Pinpoint the cell where the given text exists, returning its (x, y) midpoint coordinate. 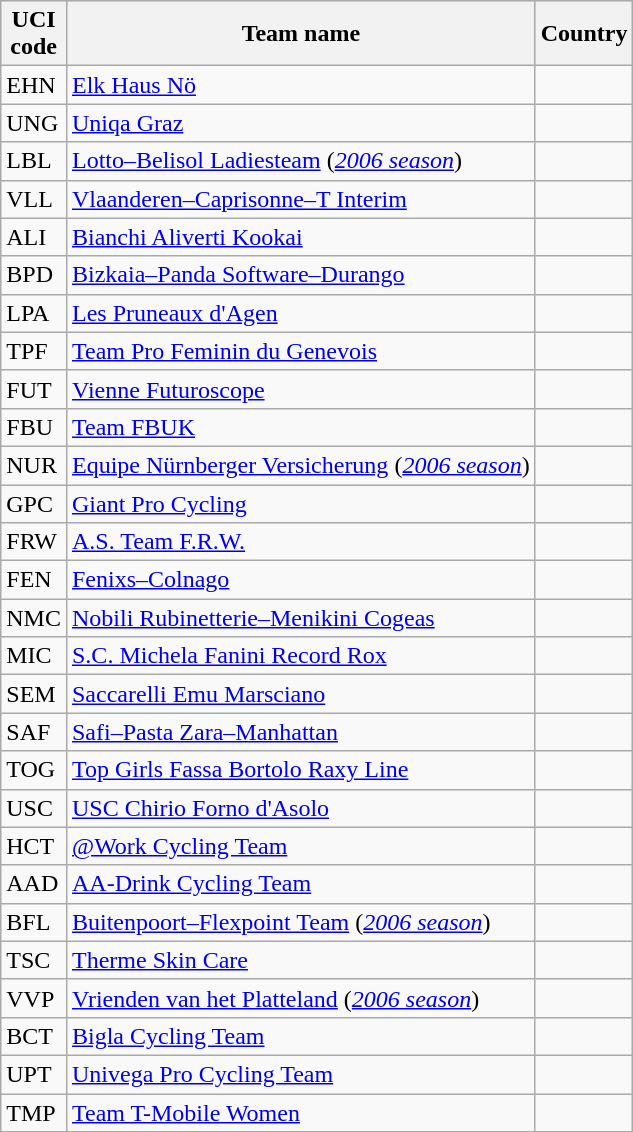
NUR (34, 465)
Country (584, 34)
FBU (34, 427)
ALI (34, 237)
FUT (34, 389)
MIC (34, 656)
AA-Drink Cycling Team (300, 884)
Top Girls Fassa Bortolo Raxy Line (300, 770)
Therme Skin Care (300, 960)
TOG (34, 770)
AAD (34, 884)
VLL (34, 199)
Univega Pro Cycling Team (300, 1074)
Bigla Cycling Team (300, 1036)
GPC (34, 503)
TMP (34, 1113)
TPF (34, 351)
Team name (300, 34)
BPD (34, 275)
Buitenpoort–Flexpoint Team (2006 season) (300, 922)
Bianchi Aliverti Kookai (300, 237)
EHN (34, 85)
Les Pruneaux d'Agen (300, 313)
BFL (34, 922)
SEM (34, 694)
Equipe Nürnberger Versicherung (2006 season) (300, 465)
USC (34, 808)
USC Chirio Forno d'Asolo (300, 808)
TSC (34, 960)
Elk Haus Nö (300, 85)
HCT (34, 846)
UCIcode (34, 34)
@Work Cycling Team (300, 846)
UPT (34, 1074)
Vrienden van het Platteland (2006 season) (300, 998)
FEN (34, 580)
Bizkaia–Panda Software–Durango (300, 275)
Nobili Rubinetterie–Menikini Cogeas (300, 618)
Fenixs–Colnago (300, 580)
Vienne Futuroscope (300, 389)
VVP (34, 998)
FRW (34, 542)
Team T-Mobile Women (300, 1113)
LPA (34, 313)
Team Pro Feminin du Genevois (300, 351)
Vlaanderen–Caprisonne–T Interim (300, 199)
Team FBUK (300, 427)
Uniqa Graz (300, 123)
Lotto–Belisol Ladiesteam (2006 season) (300, 161)
UNG (34, 123)
Saccarelli Emu Marsciano (300, 694)
LBL (34, 161)
A.S. Team F.R.W. (300, 542)
Safi–Pasta Zara–Manhattan (300, 732)
NMC (34, 618)
SAF (34, 732)
BCT (34, 1036)
Giant Pro Cycling (300, 503)
S.C. Michela Fanini Record Rox (300, 656)
